Determine the [x, y] coordinate at the center of the cell enclosing the given text.  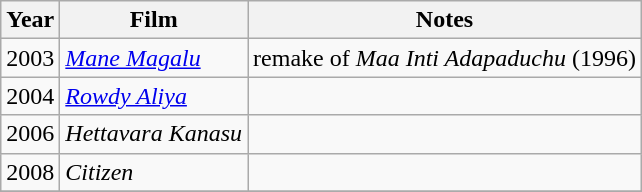
Hettavara Kanasu [154, 134]
Film [154, 20]
Notes [445, 20]
2004 [30, 96]
2008 [30, 172]
Citizen [154, 172]
remake of Maa Inti Adapaduchu (1996) [445, 58]
Mane Magalu [154, 58]
Rowdy Aliya [154, 96]
2006 [30, 134]
Year [30, 20]
2003 [30, 58]
